Scan for the cell matching the given text and deliver its (X, Y) coordinate at center. 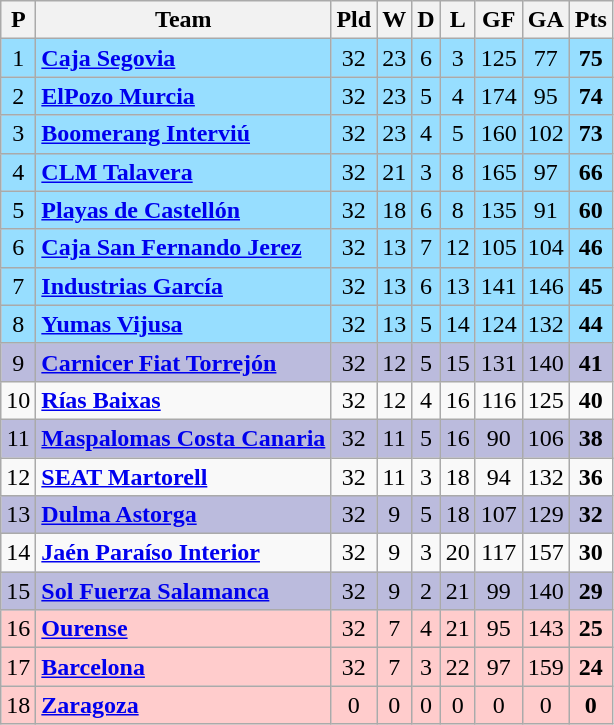
CLM Talavera (184, 172)
45 (590, 286)
GA (546, 20)
143 (546, 629)
Yumas Vijusa (184, 324)
106 (546, 438)
157 (546, 553)
17 (18, 667)
Zaragoza (184, 705)
60 (590, 210)
174 (498, 96)
165 (498, 172)
90 (498, 438)
159 (546, 667)
L (458, 20)
Sol Fuerza Salamanca (184, 591)
129 (546, 515)
24 (590, 667)
40 (590, 400)
105 (498, 248)
117 (498, 553)
107 (498, 515)
73 (590, 134)
Team (184, 20)
99 (498, 591)
SEAT Martorell (184, 477)
131 (498, 362)
146 (546, 286)
W (394, 20)
Boomerang Interviú (184, 134)
116 (498, 400)
10 (18, 400)
41 (590, 362)
44 (590, 324)
25 (590, 629)
Maspalomas Costa Canaria (184, 438)
Rías Baixas (184, 400)
Caja San Fernando Jerez (184, 248)
Pts (590, 20)
94 (498, 477)
Caja Segovia (184, 58)
Jaén Paraíso Interior (184, 553)
75 (590, 58)
Ourense (184, 629)
Barcelona (184, 667)
104 (546, 248)
74 (590, 96)
102 (546, 134)
29 (590, 591)
124 (498, 324)
141 (498, 286)
135 (498, 210)
91 (546, 210)
GF (498, 20)
38 (590, 438)
66 (590, 172)
22 (458, 667)
Industrias García (184, 286)
160 (498, 134)
36 (590, 477)
30 (590, 553)
20 (458, 553)
P (18, 20)
Dulma Astorga (184, 515)
Carnicer Fiat Torrejón (184, 362)
Playas de Castellón (184, 210)
Pld (354, 20)
1 (18, 58)
77 (546, 58)
ElPozo Murcia (184, 96)
D (426, 20)
46 (590, 248)
